Return [X, Y] of the center of cell containing provided text 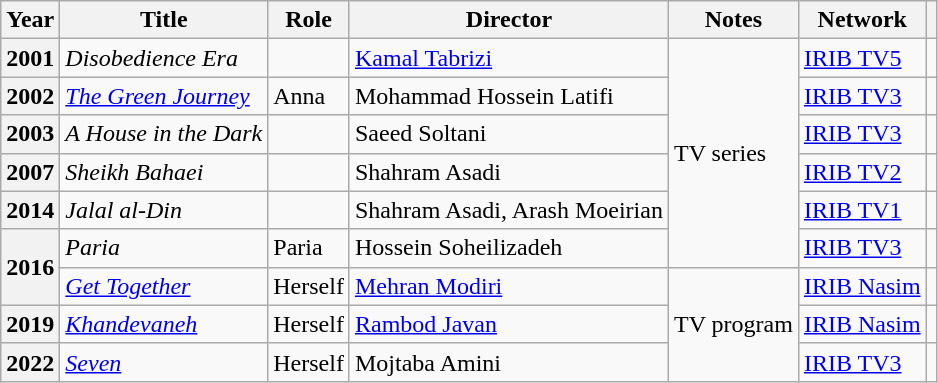
Sheikh Bahaei [164, 172]
Kamal Tabrizi [508, 58]
TV series [733, 153]
Director [508, 20]
Mohammad Hossein Latifi [508, 96]
2003 [30, 134]
Anna [309, 96]
Network [862, 20]
Seven [164, 362]
Shahram Asadi [508, 172]
Rambod Javan [508, 324]
2014 [30, 210]
IRIB TV1 [862, 210]
Disobedience Era [164, 58]
Mojtaba Amini [508, 362]
TV program [733, 324]
Role [309, 20]
The Green Journey [164, 96]
A House in the Dark [164, 134]
Saeed Soltani [508, 134]
2002 [30, 96]
Notes [733, 20]
2016 [30, 267]
2022 [30, 362]
Hossein Soheilizadeh [508, 248]
2019 [30, 324]
Title [164, 20]
2007 [30, 172]
Khandevaneh [164, 324]
Shahram Asadi, Arash Moeirian [508, 210]
Year [30, 20]
Get Together [164, 286]
2001 [30, 58]
Jalal al-Din [164, 210]
IRIB TV2 [862, 172]
Mehran Modiri [508, 286]
IRIB TV5 [862, 58]
